Search for the cell housing the specified text and yield its [x, y] center coordinate. 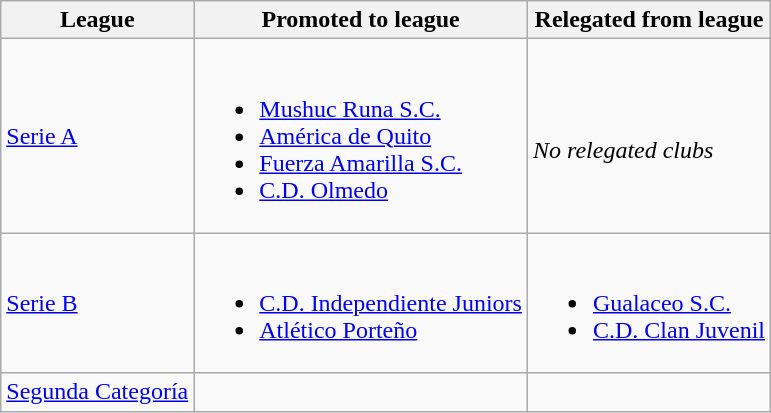
Serie A [98, 136]
League [98, 20]
Serie B [98, 303]
Gualaceo S.C.C.D. Clan Juvenil [648, 303]
No relegated clubs [648, 136]
C.D. Independiente JuniorsAtlético Porteño [361, 303]
Relegated from league [648, 20]
Segunda Categoría [98, 392]
Promoted to league [361, 20]
Mushuc Runa S.C.América de QuitoFuerza Amarilla S.C.C.D. Olmedo [361, 136]
